For the text-containing cell, return its midpoint in (X, Y) coordinate format. 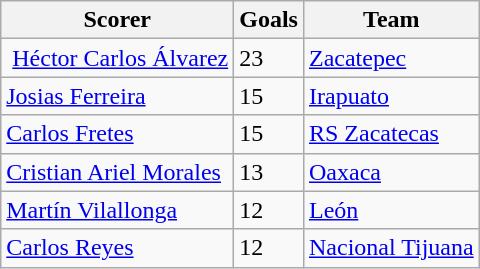
23 (269, 58)
Carlos Reyes (118, 248)
Scorer (118, 20)
Zacatepec (391, 58)
Nacional Tijuana (391, 248)
Héctor Carlos Álvarez (118, 58)
León (391, 210)
Carlos Fretes (118, 134)
Irapuato (391, 96)
Goals (269, 20)
Cristian Ariel Morales (118, 172)
RS Zacatecas (391, 134)
Oaxaca (391, 172)
Team (391, 20)
13 (269, 172)
Josias Ferreira (118, 96)
Martín Vilallonga (118, 210)
